Detect which cell encompasses the target text, then output its [X, Y] center coordinate. 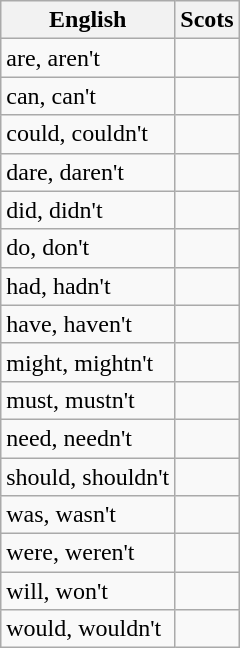
have, haven't [88, 324]
dare, daren't [88, 172]
should, shouldn't [88, 477]
English [88, 20]
need, needn't [88, 438]
do, don't [88, 248]
will, won't [88, 591]
had, hadn't [88, 286]
could, couldn't [88, 134]
can, can't [88, 96]
was, wasn't [88, 515]
are, aren't [88, 58]
might, mightn't [88, 362]
would, wouldn't [88, 629]
Scots [207, 20]
did, didn't [88, 210]
were, weren't [88, 553]
must, mustn't [88, 400]
